Identify which cell holds the provided text, then report its [x, y] central coordinate. 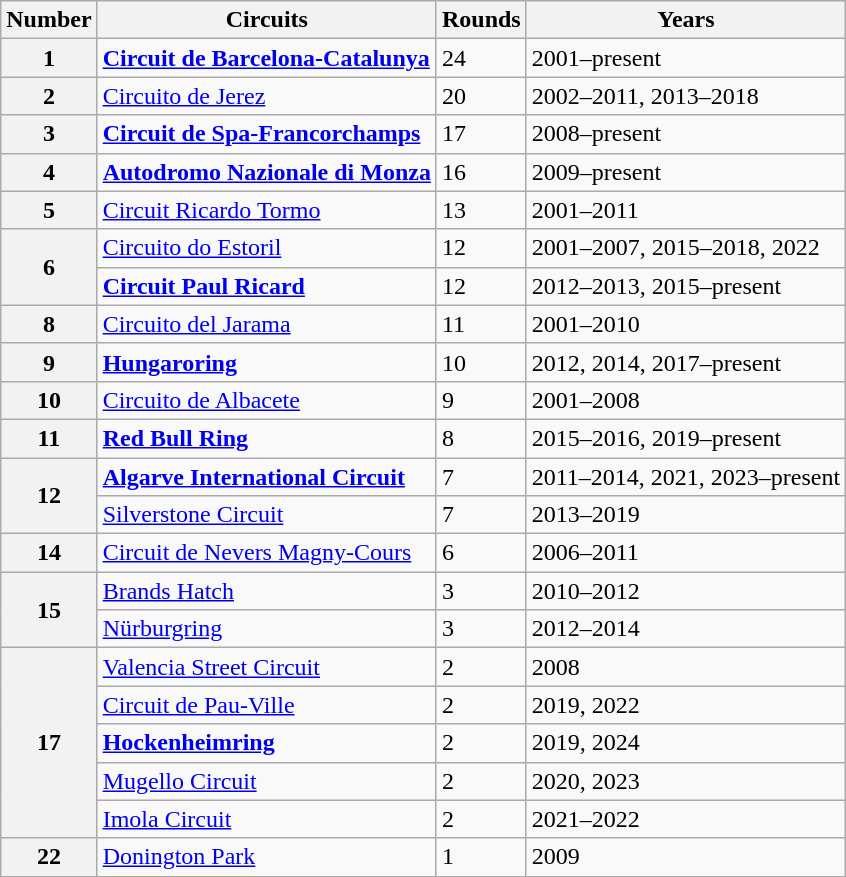
2019, 2024 [686, 743]
Autodromo Nazionale di Monza [266, 172]
2008 [686, 667]
4 [49, 172]
Red Bull Ring [266, 438]
2008–present [686, 134]
Circuit de Pau-Ville [266, 705]
2009 [686, 857]
Imola Circuit [266, 819]
Donington Park [266, 857]
Algarve International Circuit [266, 477]
2013–2019 [686, 515]
2001–2010 [686, 324]
Circuit Ricardo Tormo [266, 210]
2001–2008 [686, 400]
Circuit de Spa-Francorchamps [266, 134]
Years [686, 20]
24 [481, 58]
Number [49, 20]
Silverstone Circuit [266, 515]
14 [49, 553]
2009–present [686, 172]
2015–2016, 2019–present [686, 438]
Mugello Circuit [266, 781]
2020, 2023 [686, 781]
Brands Hatch [266, 591]
20 [481, 96]
Hockenheimring [266, 743]
2012, 2014, 2017–present [686, 362]
2021–2022 [686, 819]
2006–2011 [686, 553]
15 [49, 610]
2001–present [686, 58]
2001–2007, 2015–2018, 2022 [686, 248]
Circuito de Jerez [266, 96]
2019, 2022 [686, 705]
Rounds [481, 20]
Circuit de Nevers Magny-Cours [266, 553]
13 [481, 210]
Hungaroring [266, 362]
2012–2014 [686, 629]
16 [481, 172]
Circuito do Estoril [266, 248]
22 [49, 857]
5 [49, 210]
2001–2011 [686, 210]
2002–2011, 2013–2018 [686, 96]
Circuito de Albacete [266, 400]
Nürburgring [266, 629]
2011–2014, 2021, 2023–present [686, 477]
2010–2012 [686, 591]
Circuito del Jarama [266, 324]
Circuit de Barcelona-Catalunya [266, 58]
Valencia Street Circuit [266, 667]
Circuits [266, 20]
2012–2013, 2015–present [686, 286]
Circuit Paul Ricard [266, 286]
